Capture the cell that displays the provided text and extract its [x, y] central coordinate. 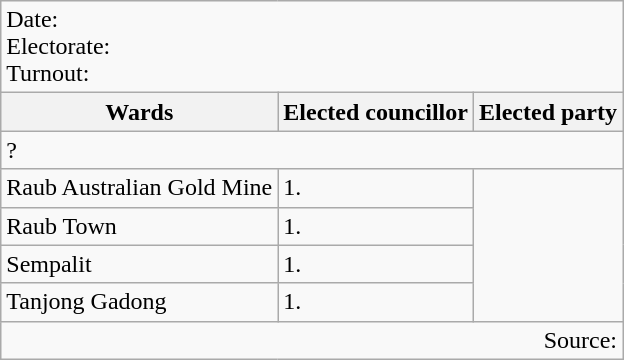
Elected councillor [376, 112]
Raub Australian Gold Mine [140, 188]
? [312, 150]
Sempalit [140, 264]
Elected party [548, 112]
Date: Electorate: Turnout: [312, 47]
Source: [312, 340]
Wards [140, 112]
Tanjong Gadong [140, 302]
Raub Town [140, 226]
